Detect which cell encompasses the target text, then output its (X, Y) center coordinate. 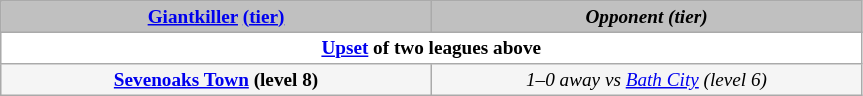
Upset of two leagues above (432, 48)
Giantkiller (tier) (216, 17)
Opponent (tier) (646, 17)
1–0 away vs Bath City (level 6) (646, 80)
Sevenoaks Town (level 8) (216, 80)
